Identify which cell holds the provided text, then report its (x, y) central coordinate. 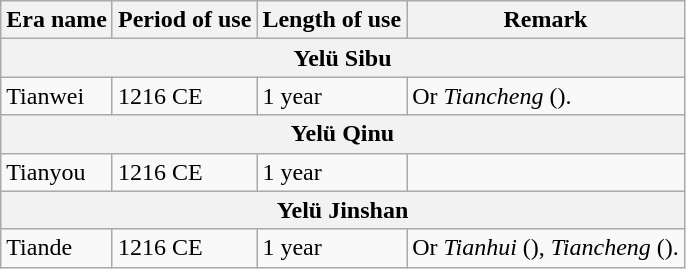
Tianwei (57, 96)
Yelü Jinshan (343, 210)
Or Tianhui (), Tiancheng (). (546, 248)
Yelü Sibu (343, 58)
Remark (546, 20)
Length of use (332, 20)
Or Tiancheng (). (546, 96)
Era name (57, 20)
Period of use (184, 20)
Tianyou (57, 172)
Yelü Qinu (343, 134)
Tiande (57, 248)
